Provide the [X, Y] coordinate of the cell's center where the given text is located.  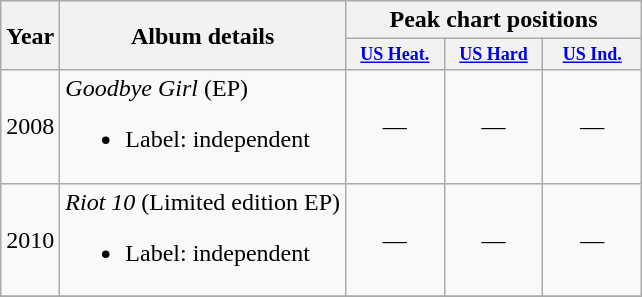
Riot 10 (Limited edition EP)Label: independent [203, 240]
Goodbye Girl (EP)Label: independent [203, 126]
2008 [30, 126]
Album details [203, 36]
Year [30, 36]
2010 [30, 240]
US Heat. [396, 54]
Peak chart positions [494, 20]
US Ind. [592, 54]
US Hard [494, 54]
